Search for the cell housing the specified text and yield its (X, Y) center coordinate. 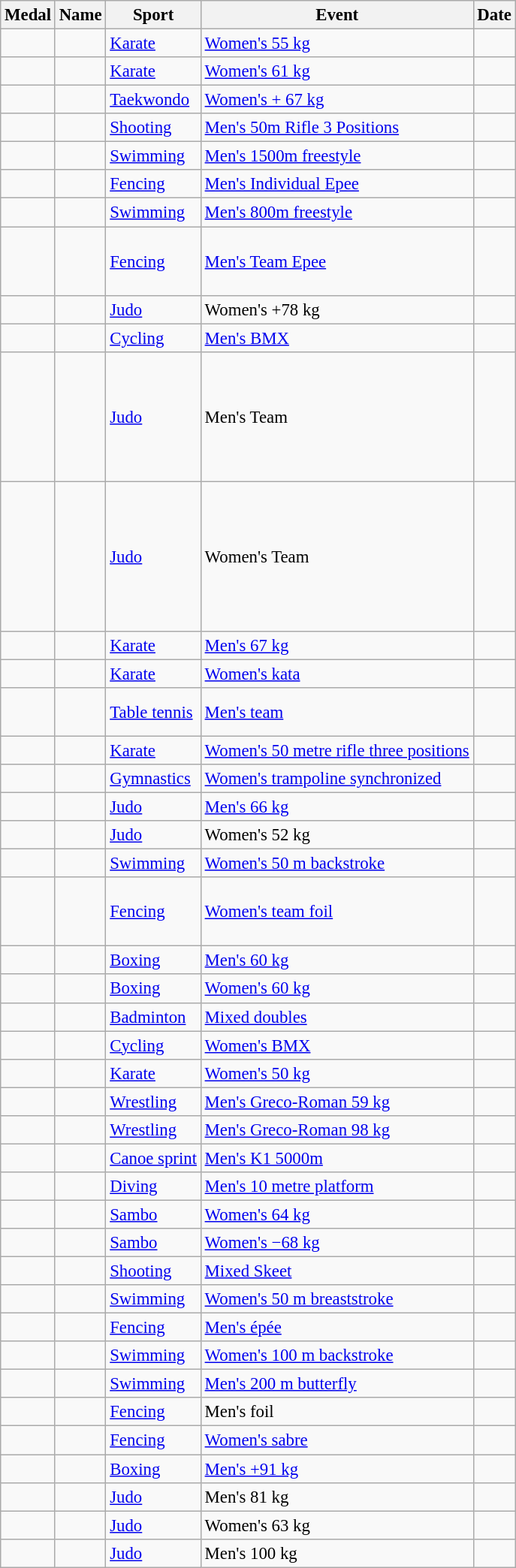
Men's épée (336, 1328)
Men's 10 metre platform (336, 1187)
Women's team foil (336, 912)
Name (80, 15)
Men's 81 kg (336, 1497)
Men's 50m Rifle 3 Positions (336, 128)
Men's Individual Epee (336, 184)
Men's Greco-Roman 98 kg (336, 1130)
Men's 1500m freestyle (336, 156)
Women's 50 metre rifle three positions (336, 750)
Men's 100 kg (336, 1553)
Women's 50 m breaststroke (336, 1299)
Women's 55 kg (336, 44)
Women's 100 m backstroke (336, 1355)
Women's BMX (336, 1045)
Women's 50 m backstroke (336, 864)
Event (336, 15)
Diving (153, 1187)
Women's 63 kg (336, 1525)
Men's K1 5000m (336, 1158)
Men's team (336, 712)
Canoe sprint (153, 1158)
Women's −68 kg (336, 1243)
Table tennis (153, 712)
Women's 50 kg (336, 1073)
Gymnastics (153, 779)
Date (494, 15)
Men's 67 kg (336, 646)
Women's 52 kg (336, 835)
Medal (29, 15)
Women's kata (336, 674)
Sport (153, 15)
Men's 60 kg (336, 960)
Women's + 67 kg (336, 100)
Men's Greco-Roman 59 kg (336, 1102)
Men's 200 m butterfly (336, 1384)
Men's foil (336, 1413)
Men's BMX (336, 338)
Women's sabre (336, 1440)
Badminton (153, 1017)
Women's 60 kg (336, 989)
Women's 64 kg (336, 1214)
Men's +91 kg (336, 1469)
Men's 66 kg (336, 807)
Men's 800m freestyle (336, 213)
Women's trampoline synchronized (336, 779)
Mixed Skeet (336, 1271)
Men's Team (336, 416)
Women's +78 kg (336, 309)
Women's 61 kg (336, 71)
Mixed doubles (336, 1017)
Taekwondo (153, 100)
Women's Team (336, 556)
Men's Team Epee (336, 261)
